Determine the [X, Y] coordinate at the center of the cell enclosing the given text.  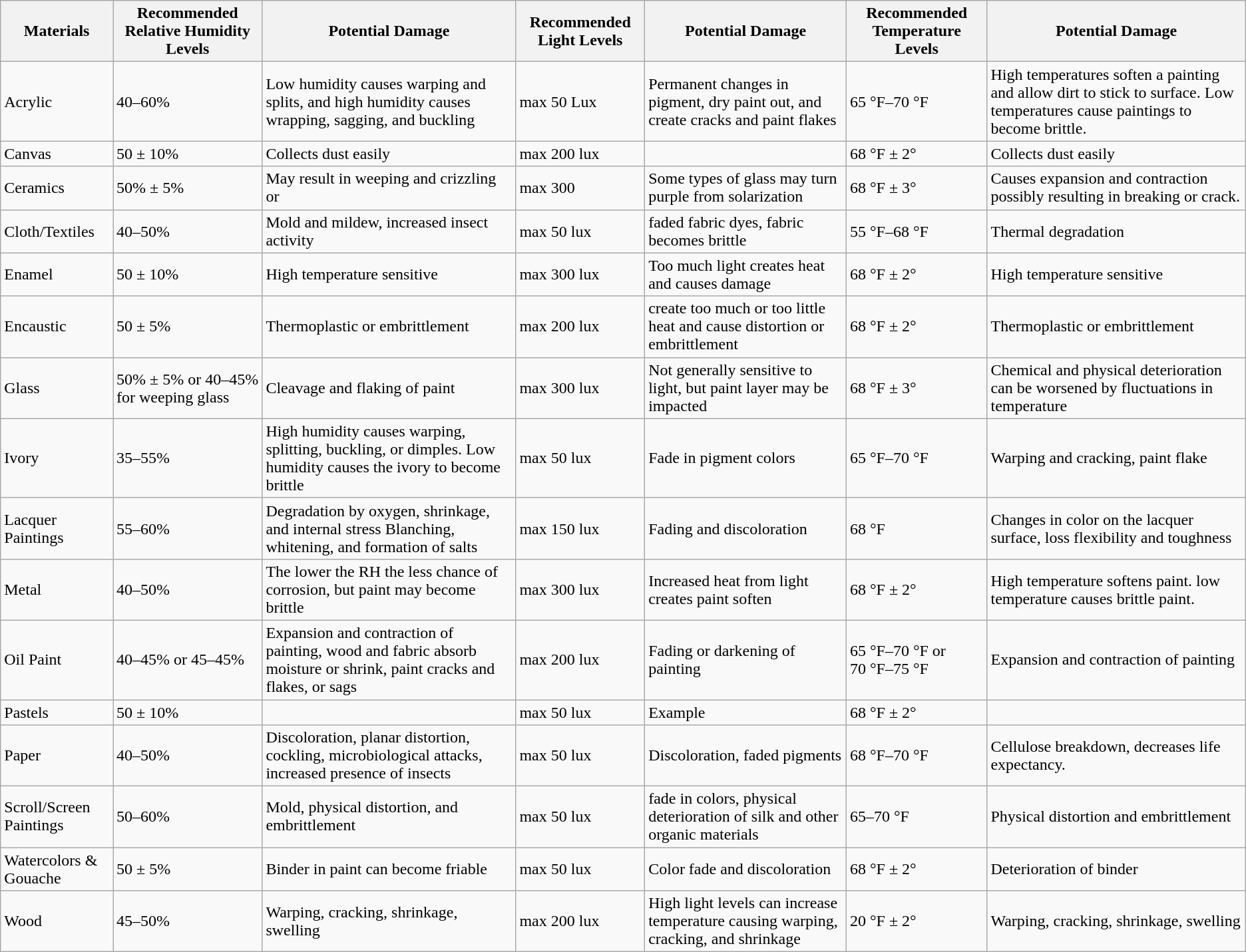
65 °F–70 °F or 70 °F–75 °F [917, 660]
Ceramics [57, 188]
50–60% [188, 817]
Discoloration, faded pigments [745, 756]
Changes in color on the lacquer surface, loss flexibility and toughness [1116, 528]
Expansion and contraction of painting [1116, 660]
40–60% [188, 101]
55–60% [188, 528]
faded fabric dyes, fabric becomes brittle [745, 232]
Deterioration of binder [1116, 869]
Example [745, 713]
Chemical and physical deterioration can be worsened by fluctuations in temperature [1116, 388]
Fade in pigment colors [745, 458]
Oil Paint [57, 660]
Cleavage and flaking of paint [389, 388]
Causes expansion and contraction possibly resulting in breaking or crack. [1116, 188]
Ivory [57, 458]
Increased heat from light creates paint soften [745, 589]
Wood [57, 921]
Cloth/Textiles [57, 232]
50% ± 5% [188, 188]
Expansion and contraction of painting, wood and fabric absorb moisture or shrink, paint cracks and flakes, or sags [389, 660]
Fading or darkening of painting [745, 660]
68 °F–70 °F [917, 756]
Recommended Light Levels [580, 31]
40–45% or 45–45% [188, 660]
Cellulose breakdown, decreases life expectancy. [1116, 756]
Paper [57, 756]
Discoloration, planar distortion, cockling, microbiological attacks, increased presence of insects [389, 756]
Materials [57, 31]
Enamel [57, 274]
The lower the RH the less chance of corrosion, but paint may become brittle [389, 589]
Fading and discoloration [745, 528]
Encaustic [57, 327]
Low humidity causes warping and splits, and high humidity causes wrapping, sagging, and buckling [389, 101]
max 50 Lux [580, 101]
68 °F [917, 528]
create too much or too little heat and cause distortion or embrittlement [745, 327]
Mold, physical distortion, and embrittlement [389, 817]
Metal [57, 589]
High temperature softens paint. low temperature causes brittle paint. [1116, 589]
Some types of glass may turn purple from solarization [745, 188]
fade in colors, physical deterioration of silk and other organic materials [745, 817]
May result in weeping and crizzling or [389, 188]
Color fade and discoloration [745, 869]
Scroll/Screen Paintings [57, 817]
Lacquer Paintings [57, 528]
35–55% [188, 458]
High temperatures soften a painting and allow dirt to stick to surface. Low temperatures cause paintings to become brittle. [1116, 101]
Degradation by oxygen, shrinkage, and internal stress Blanching, whitening, and formation of salts [389, 528]
Physical distortion and embrittlement [1116, 817]
max 150 lux [580, 528]
65–70 °F [917, 817]
55 °F–68 °F [917, 232]
High humidity causes warping, splitting, buckling, or dimples. Low humidity causes the ivory to become brittle [389, 458]
50% ± 5% or 40–45% for weeping glass [188, 388]
Permanent changes in pigment, dry paint out, and create cracks and paint flakes [745, 101]
Acrylic [57, 101]
Pastels [57, 713]
Canvas [57, 154]
Warping and cracking, paint flake [1116, 458]
High light levels can increase temperature causing warping, cracking, and shrinkage [745, 921]
Recommended Relative Humidity Levels [188, 31]
Binder in paint can become friable [389, 869]
20 °F ± 2° [917, 921]
Too much light creates heat and causes damage [745, 274]
Glass [57, 388]
45–50% [188, 921]
Recommended Temperature Levels [917, 31]
Mold and mildew, increased insect activity [389, 232]
Watercolors & Gouache [57, 869]
Not generally sensitive to light, but paint layer may be impacted [745, 388]
max 300 [580, 188]
Thermal degradation [1116, 232]
